For the text-containing cell, return its midpoint in (X, Y) coordinate format. 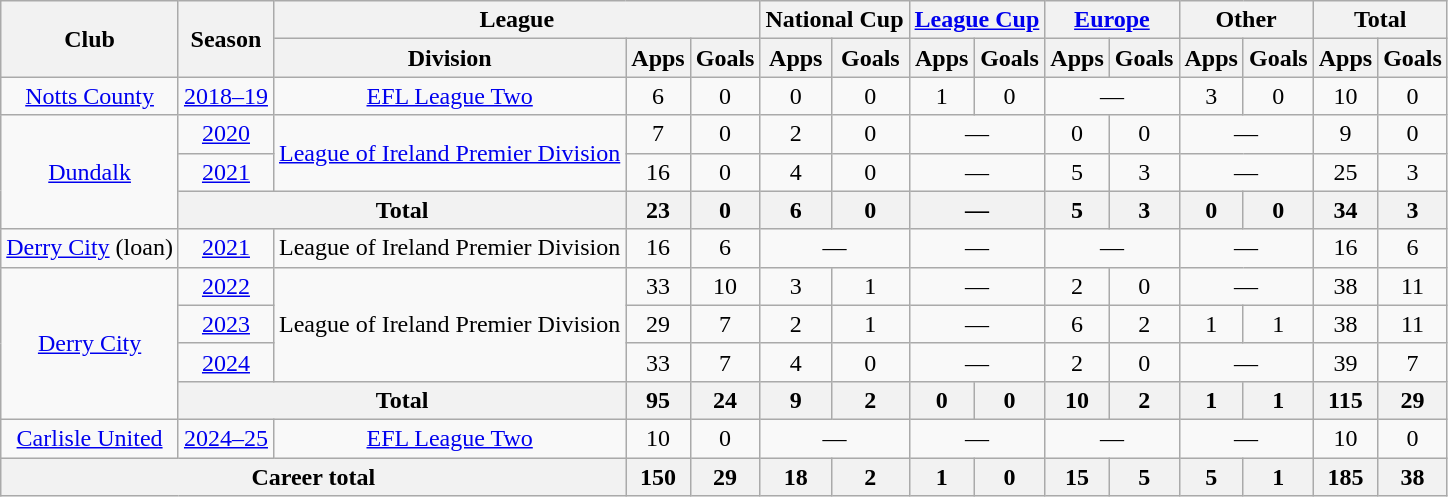
150 (658, 477)
Season (226, 39)
95 (658, 400)
League Cup (977, 20)
League (516, 20)
Dundalk (90, 172)
Division (449, 58)
15 (1077, 477)
24 (725, 400)
Derry City (90, 343)
Derry City (loan) (90, 248)
Other (1246, 20)
25 (1345, 172)
2022 (226, 286)
2024 (226, 362)
Carlisle United (90, 438)
2024–25 (226, 438)
2023 (226, 324)
Notts County (90, 96)
2018–19 (226, 96)
18 (796, 477)
34 (1345, 210)
Europe (1112, 20)
39 (1345, 362)
115 (1345, 400)
Club (90, 39)
National Cup (834, 20)
2020 (226, 134)
23 (658, 210)
185 (1345, 477)
Career total (314, 477)
